Detect which cell encompasses the target text, then output its [X, Y] center coordinate. 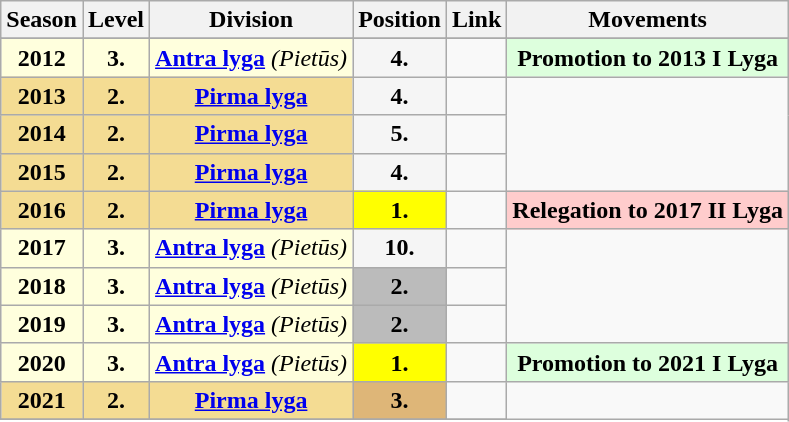
2020 [42, 362]
Relegation to 2017 II Lyga [648, 210]
2016 [42, 210]
Division [252, 20]
10. [400, 248]
Promotion to 2021 I Lyga [648, 362]
2014 [42, 134]
Promotion to 2013 I Lyga [648, 58]
2021 [42, 400]
2015 [42, 172]
Season [42, 20]
2012 [42, 58]
5. [400, 134]
Link [476, 20]
2019 [42, 324]
2013 [42, 96]
Level [116, 20]
Position [400, 20]
Movements [648, 20]
2017 [42, 248]
2018 [42, 286]
